Extract the (X, Y) coordinate from the center of the cell holding the provided text.  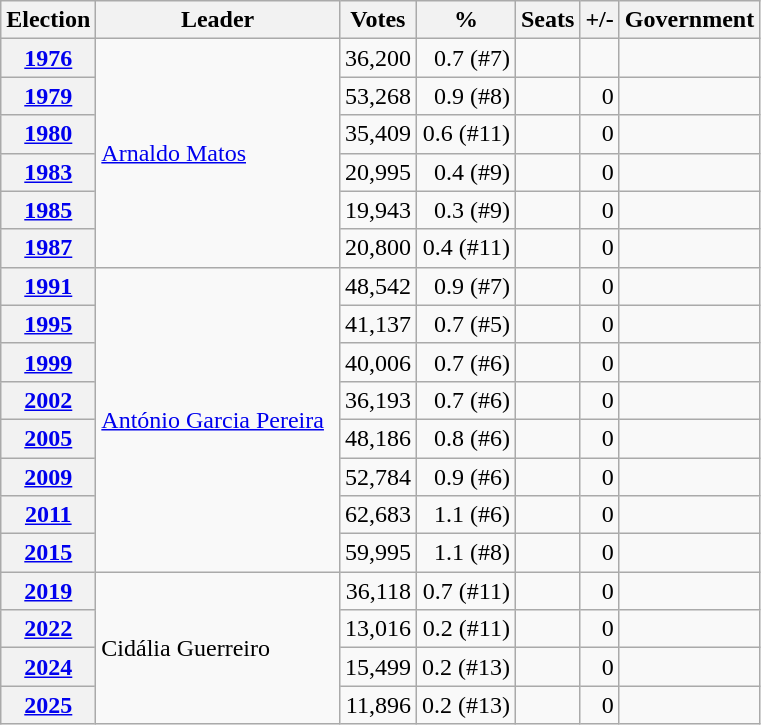
1979 (48, 96)
Arnaldo Matos (218, 153)
1995 (48, 324)
48,542 (378, 286)
Seats (547, 20)
0.2 (#11) (466, 629)
0.4 (#9) (466, 172)
Cidália Guerreiro (218, 648)
0.3 (#9) (466, 210)
1.1 (#8) (466, 553)
% (466, 20)
2005 (48, 438)
11,896 (378, 705)
0.8 (#6) (466, 438)
59,995 (378, 553)
Government (689, 20)
35,409 (378, 134)
+/- (600, 20)
2025 (48, 705)
0.9 (#6) (466, 477)
0.7 (#5) (466, 324)
1991 (48, 286)
1985 (48, 210)
1983 (48, 172)
36,193 (378, 400)
2015 (48, 553)
1980 (48, 134)
48,186 (378, 438)
0.9 (#7) (466, 286)
1999 (48, 362)
António Garcia Pereira (218, 419)
0.7 (#7) (466, 58)
0.7 (#11) (466, 591)
Election (48, 20)
Leader (218, 20)
2009 (48, 477)
2011 (48, 515)
19,943 (378, 210)
20,800 (378, 248)
2024 (48, 667)
13,016 (378, 629)
1.1 (#6) (466, 515)
1987 (48, 248)
Votes (378, 20)
40,006 (378, 362)
41,137 (378, 324)
62,683 (378, 515)
53,268 (378, 96)
2022 (48, 629)
1976 (48, 58)
52,784 (378, 477)
20,995 (378, 172)
0.6 (#11) (466, 134)
0.4 (#11) (466, 248)
2019 (48, 591)
36,200 (378, 58)
0.9 (#8) (466, 96)
2002 (48, 400)
36,118 (378, 591)
15,499 (378, 667)
